Return the (X, Y) coordinate for the center point of the cell that contains the specified text.  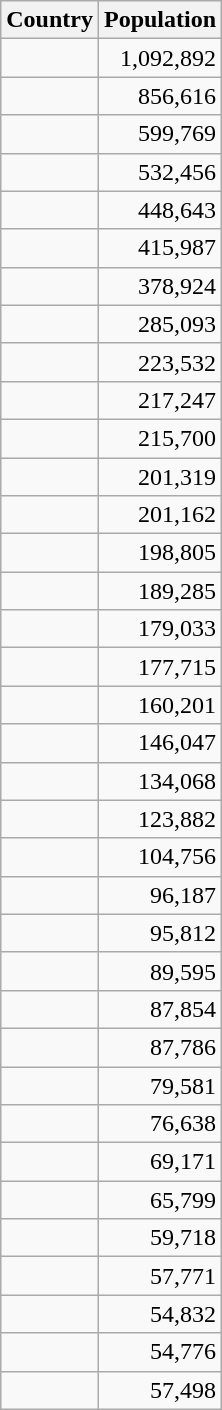
201,319 (160, 477)
54,832 (160, 1314)
189,285 (160, 591)
160,201 (160, 705)
57,771 (160, 1276)
57,498 (160, 1390)
96,187 (160, 895)
215,700 (160, 438)
Population (160, 20)
87,854 (160, 1009)
123,882 (160, 819)
65,799 (160, 1200)
54,776 (160, 1352)
201,162 (160, 515)
Country (50, 20)
59,718 (160, 1238)
79,581 (160, 1085)
415,987 (160, 248)
104,756 (160, 857)
76,638 (160, 1124)
378,924 (160, 286)
89,595 (160, 971)
448,643 (160, 210)
285,093 (160, 324)
69,171 (160, 1162)
599,769 (160, 134)
198,805 (160, 553)
856,616 (160, 96)
223,532 (160, 362)
179,033 (160, 629)
177,715 (160, 667)
1,092,892 (160, 58)
532,456 (160, 172)
146,047 (160, 743)
95,812 (160, 933)
87,786 (160, 1047)
217,247 (160, 400)
134,068 (160, 781)
